Identify which cell holds the provided text, then report its [x, y] central coordinate. 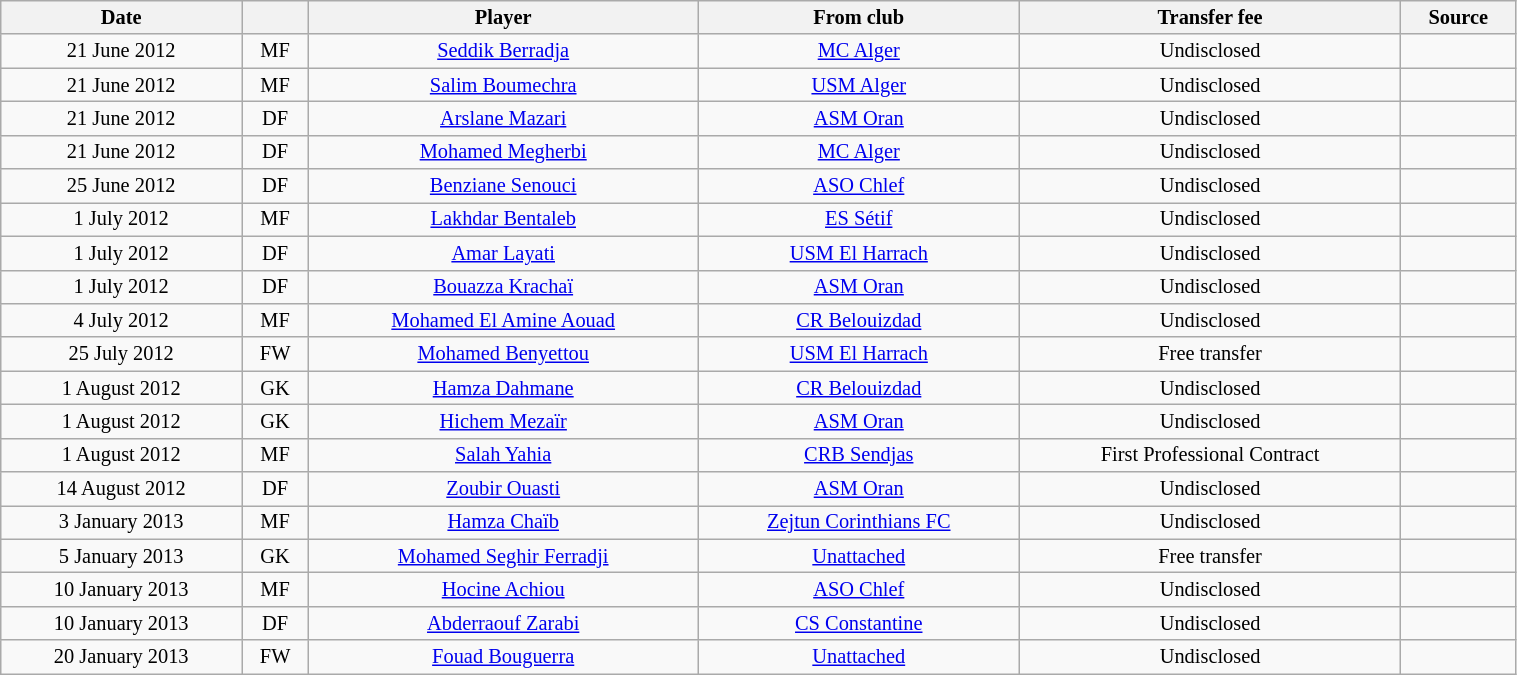
Mohamed Megherbi [504, 152]
3 January 2013 [122, 522]
CS Constantine [859, 623]
5 January 2013 [122, 556]
Hichem Mezaïr [504, 421]
ES Sétif [859, 219]
Date [122, 17]
Hamza Dahmane [504, 388]
Zoubir Ouasti [504, 489]
20 January 2013 [122, 657]
4 July 2012 [122, 320]
Abderraouf Zarabi [504, 623]
Transfer fee [1210, 17]
Salah Yahia [504, 455]
Arslane Mazari [504, 118]
14 August 2012 [122, 489]
Fouad Bouguerra [504, 657]
Lakhdar Bentaleb [504, 219]
25 July 2012 [122, 354]
Mohamed Benyettou [504, 354]
Hamza Chaïb [504, 522]
Source [1458, 17]
CRB Sendjas [859, 455]
Seddik Berradja [504, 51]
Hocine Achiou [504, 589]
Bouazza Krachaï [504, 287]
Player [504, 17]
Mohamed El Amine Aouad [504, 320]
First Professional Contract [1210, 455]
Zejtun Corinthians FC [859, 522]
Salim Boumechra [504, 85]
Benziane Senouci [504, 186]
From club [859, 17]
Mohamed Seghir Ferradji [504, 556]
25 June 2012 [122, 186]
USM Alger [859, 85]
Amar Layati [504, 253]
